Output the (x, y) coordinate of the center of the cell containing the given text.  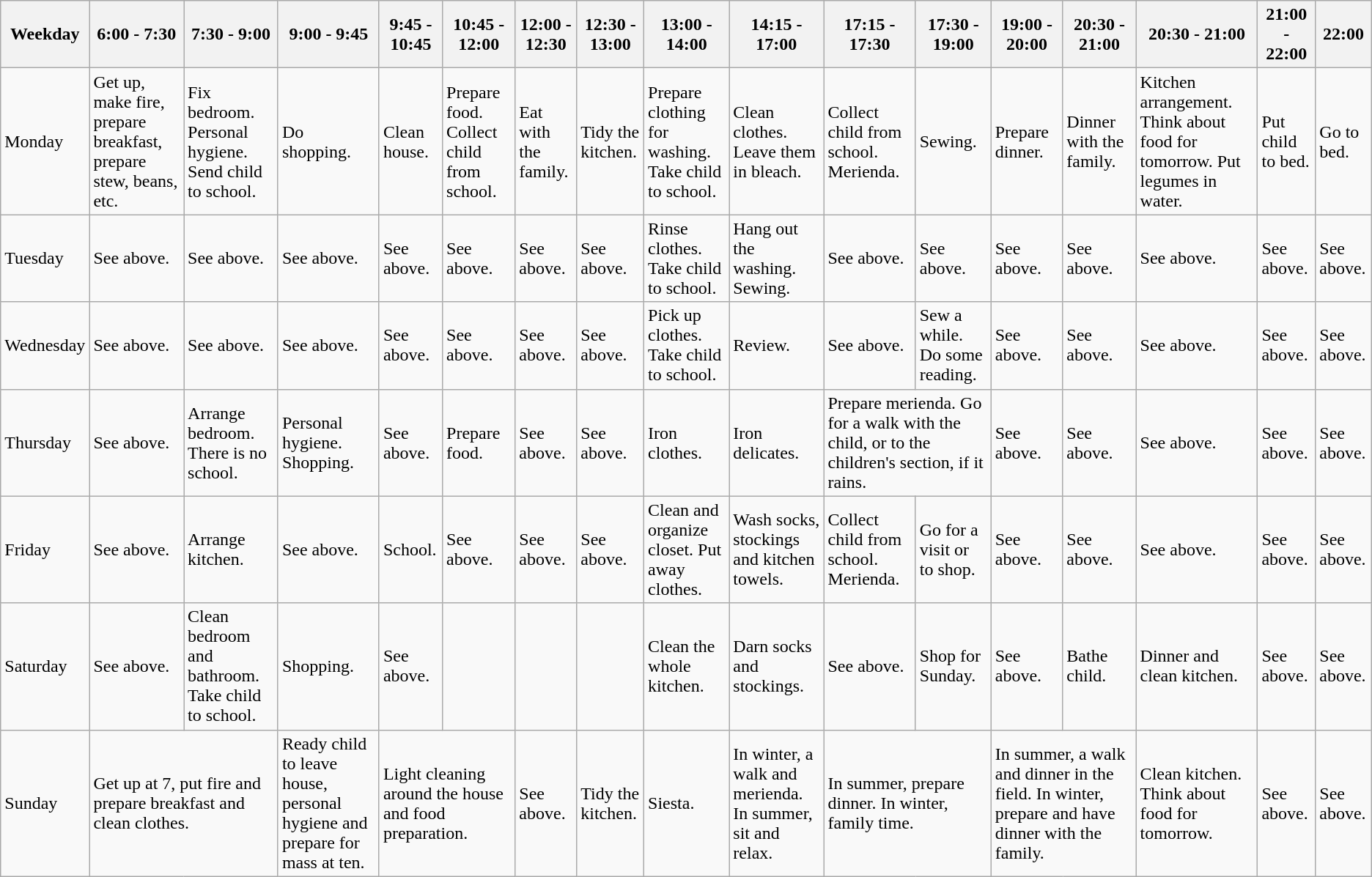
Shopping. (328, 667)
Go to bed. (1343, 141)
Ready child to leave house, personal hygiene and prepare for mass at ten. (328, 803)
Clean clothes. Leave them in bleach. (777, 141)
Prepare dinner. (1027, 141)
Eat with the family. (546, 141)
Wash socks, stockings and kitchen towels. (777, 549)
In winter, a walk and merienda. In summer, sit and relax. (777, 803)
14:15 - 17:00 (777, 34)
Light cleaning around the house and food preparation. (447, 803)
Sew a while. Do some reading. (953, 346)
13:00 - 14:00 (687, 34)
22:00 (1343, 34)
Prepare merienda. Go for a walk with the child, or to the children's section, if it rains. (907, 443)
6:00 - 7:30 (136, 34)
12:00 - 12:30 (546, 34)
Iron delicates. (777, 443)
17:30 - 19:00 (953, 34)
19:00 - 20:00 (1027, 34)
21:00 - 22:00 (1287, 34)
Clean bedroom and bathroom. Take child to school. (232, 667)
Bathe child. (1099, 667)
Wednesday (45, 346)
Prepare food. (479, 443)
Do shopping. (328, 141)
Pick up clothes. Take child to school. (687, 346)
Siesta. (687, 803)
Clean and organize closet. Put away clothes. (687, 549)
Kitchen arrangement. Think about food for tomorrow. Put legumes in water. (1197, 141)
Go for a visit or to shop. (953, 549)
9:00 - 9:45 (328, 34)
9:45 - 10:45 (410, 34)
Put child to bed. (1287, 141)
Sewing. (953, 141)
12:30 - 13:00 (611, 34)
Tuesday (45, 258)
Dinner with the family. (1099, 141)
Thursday (45, 443)
In summer, a walk and dinner in the field. In winter, prepare and have dinner with the family. (1063, 803)
Friday (45, 549)
10:45 - 12:00 (479, 34)
Arrange bedroom. There is no school. (232, 443)
School. (410, 549)
Get up, make fire, prepare breakfast, prepare stew, beans, etc. (136, 141)
Prepare food. Collect child from school. (479, 141)
Hang out the washing. Sewing. (777, 258)
Saturday (45, 667)
Iron clothes. (687, 443)
Prepare clothing for washing. Take child to school. (687, 141)
Fix bedroom. Personal hygiene. Send child to school. (232, 141)
Rinse clothes. Take child to school. (687, 258)
Arrange kitchen. (232, 549)
Dinner and clean kitchen. (1197, 667)
Get up at 7, put fire and prepare breakfast and clean clothes. (184, 803)
Personal hygiene. Shopping. (328, 443)
7:30 - 9:00 (232, 34)
Sunday (45, 803)
17:15 - 17:30 (869, 34)
Clean house. (410, 141)
In summer, prepare dinner. In winter, family time. (907, 803)
Review. (777, 346)
Darn socks and stockings. (777, 667)
Clean kitchen. Think about food for tomorrow. (1197, 803)
Clean the whole kitchen. (687, 667)
Weekday (45, 34)
Monday (45, 141)
Shop for Sunday. (953, 667)
